Capture the cell that displays the provided text and extract its (X, Y) central coordinate. 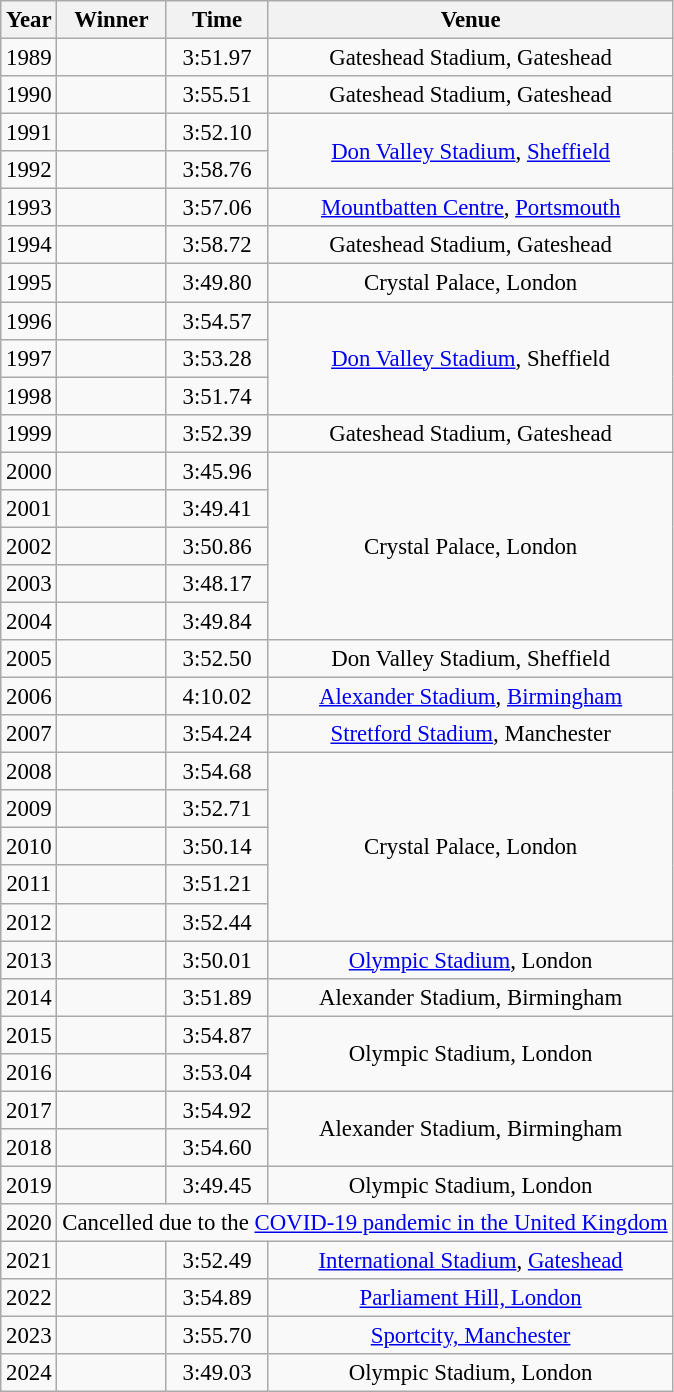
2004 (29, 621)
2013 (29, 960)
2016 (29, 1073)
2022 (29, 1298)
1991 (29, 133)
2024 (29, 1373)
International Stadium, Gateshead (470, 1261)
1995 (29, 283)
Parliament Hill, London (470, 1298)
2008 (29, 772)
3:55.51 (217, 95)
3:52.49 (217, 1261)
3:54.60 (217, 1148)
2012 (29, 922)
3:52.50 (217, 659)
1993 (29, 208)
3:51.74 (217, 396)
3:54.89 (217, 1298)
3:50.86 (217, 546)
3:53.04 (217, 1073)
1998 (29, 396)
3:49.84 (217, 621)
Sportcity, Manchester (470, 1336)
3:50.01 (217, 960)
3:50.14 (217, 847)
2019 (29, 1185)
3:52.71 (217, 809)
2018 (29, 1148)
2001 (29, 509)
Cancelled due to the COVID-19 pandemic in the United Kingdom (365, 1223)
2017 (29, 1110)
2006 (29, 697)
1990 (29, 95)
2011 (29, 885)
3:54.57 (217, 321)
3:54.68 (217, 772)
2021 (29, 1261)
2010 (29, 847)
Time (217, 20)
3:49.03 (217, 1373)
2003 (29, 584)
3:53.28 (217, 358)
3:51.89 (217, 997)
2023 (29, 1336)
3:52.39 (217, 433)
2002 (29, 546)
3:49.80 (217, 283)
3:54.87 (217, 1035)
Winner (112, 20)
3:49.41 (217, 509)
3:57.06 (217, 208)
3:48.17 (217, 584)
Venue (470, 20)
2000 (29, 471)
1996 (29, 321)
2005 (29, 659)
3:55.70 (217, 1336)
3:51.21 (217, 885)
3:51.97 (217, 58)
Mountbatten Centre, Portsmouth (470, 208)
3:58.76 (217, 170)
1994 (29, 245)
2020 (29, 1223)
3:54.92 (217, 1110)
Year (29, 20)
1997 (29, 358)
2009 (29, 809)
3:54.24 (217, 734)
3:45.96 (217, 471)
1992 (29, 170)
4:10.02 (217, 697)
3:52.44 (217, 922)
3:49.45 (217, 1185)
2007 (29, 734)
3:58.72 (217, 245)
3:52.10 (217, 133)
2015 (29, 1035)
Stretford Stadium, Manchester (470, 734)
2014 (29, 997)
1999 (29, 433)
1989 (29, 58)
